Scan for the cell matching the given text and deliver its [x, y] coordinate at center. 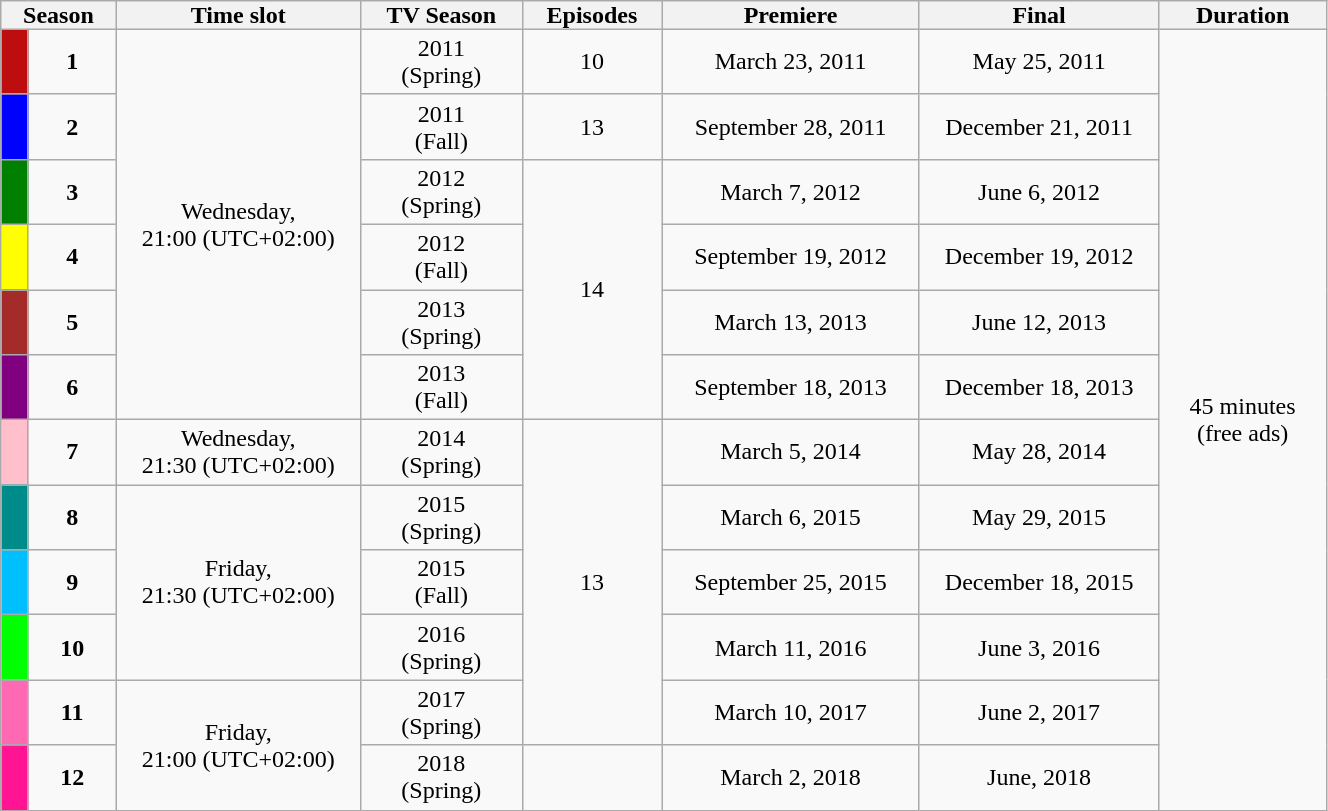
Friday, 21:30 (UTC+02:00) [238, 582]
June 12, 2013 [1038, 322]
2 [72, 126]
May 28, 2014 [1038, 452]
2011 (Fall) [441, 126]
11 [72, 712]
2016 (Spring) [441, 648]
1 [72, 62]
March 6, 2015 [791, 518]
Duration [1243, 15]
2012 (Fall) [441, 256]
June, 2018 [1038, 778]
March 10, 2017 [791, 712]
Premiere [791, 15]
8 [72, 518]
September 28, 2011 [791, 126]
March 11, 2016 [791, 648]
5 [72, 322]
June 6, 2012 [1038, 192]
March 2, 2018 [791, 778]
December 18, 2013 [1038, 388]
Episodes [592, 15]
Final [1038, 15]
September 25, 2015 [791, 582]
March 13, 2013 [791, 322]
December 18, 2015 [1038, 582]
March 23, 2011 [791, 62]
2012 (Spring) [441, 192]
March 5, 2014 [791, 452]
4 [72, 256]
December 19, 2012 [1038, 256]
June 3, 2016 [1038, 648]
Wednesday, 21:00 (UTC+02:00) [238, 224]
Season [58, 15]
May 25, 2011 [1038, 62]
2015 (Fall) [441, 582]
May 29, 2015 [1038, 518]
2013 (Fall) [441, 388]
7 [72, 452]
2011 (Spring) [441, 62]
45 minutes(free ads) [1243, 420]
September 19, 2012 [791, 256]
14 [592, 289]
9 [72, 582]
December 21, 2011 [1038, 126]
September 18, 2013 [791, 388]
2015 (Spring) [441, 518]
6 [72, 388]
2014 (Spring) [441, 452]
TV Season [441, 15]
June 2, 2017 [1038, 712]
March 7, 2012 [791, 192]
2013 (Spring) [441, 322]
Time slot [238, 15]
3 [72, 192]
2018 (Spring) [441, 778]
Wednesday, 21:30 (UTC+02:00) [238, 452]
2017 (Spring) [441, 712]
Friday, 21:00 (UTC+02:00) [238, 745]
12 [72, 778]
